Find where the given text appears and provide that cell's center as (X, Y) coordinate. 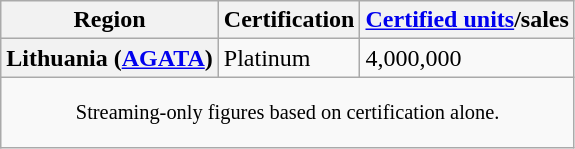
Region (110, 20)
Streaming-only figures based on certification alone. (288, 112)
Certification (289, 20)
Certified units/sales (467, 20)
Lithuania (AGATA) (110, 58)
Platinum (289, 58)
4,000,000 (467, 58)
